Return (X, Y) of the center of cell containing provided text 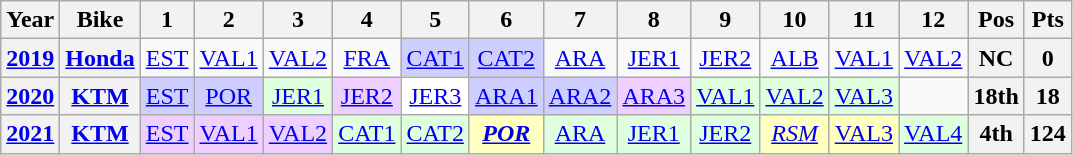
Pts (1048, 20)
Year (30, 20)
ARA3 (654, 96)
ARA1 (506, 96)
11 (864, 20)
9 (726, 20)
RSM (794, 134)
FRA (367, 58)
18th (996, 96)
4 (367, 20)
8 (654, 20)
Pos (996, 20)
Bike (100, 20)
2020 (30, 96)
124 (1048, 134)
2 (228, 20)
4th (996, 134)
Honda (100, 58)
JER3 (435, 96)
5 (435, 20)
2021 (30, 134)
0 (1048, 58)
6 (506, 20)
ALB (794, 58)
2019 (30, 58)
10 (794, 20)
NC (996, 58)
3 (298, 20)
12 (934, 20)
1 (167, 20)
7 (580, 20)
18 (1048, 96)
ARA2 (580, 96)
VAL4 (934, 134)
